Locate the cell with the specified text and output its (X, Y) center coordinate. 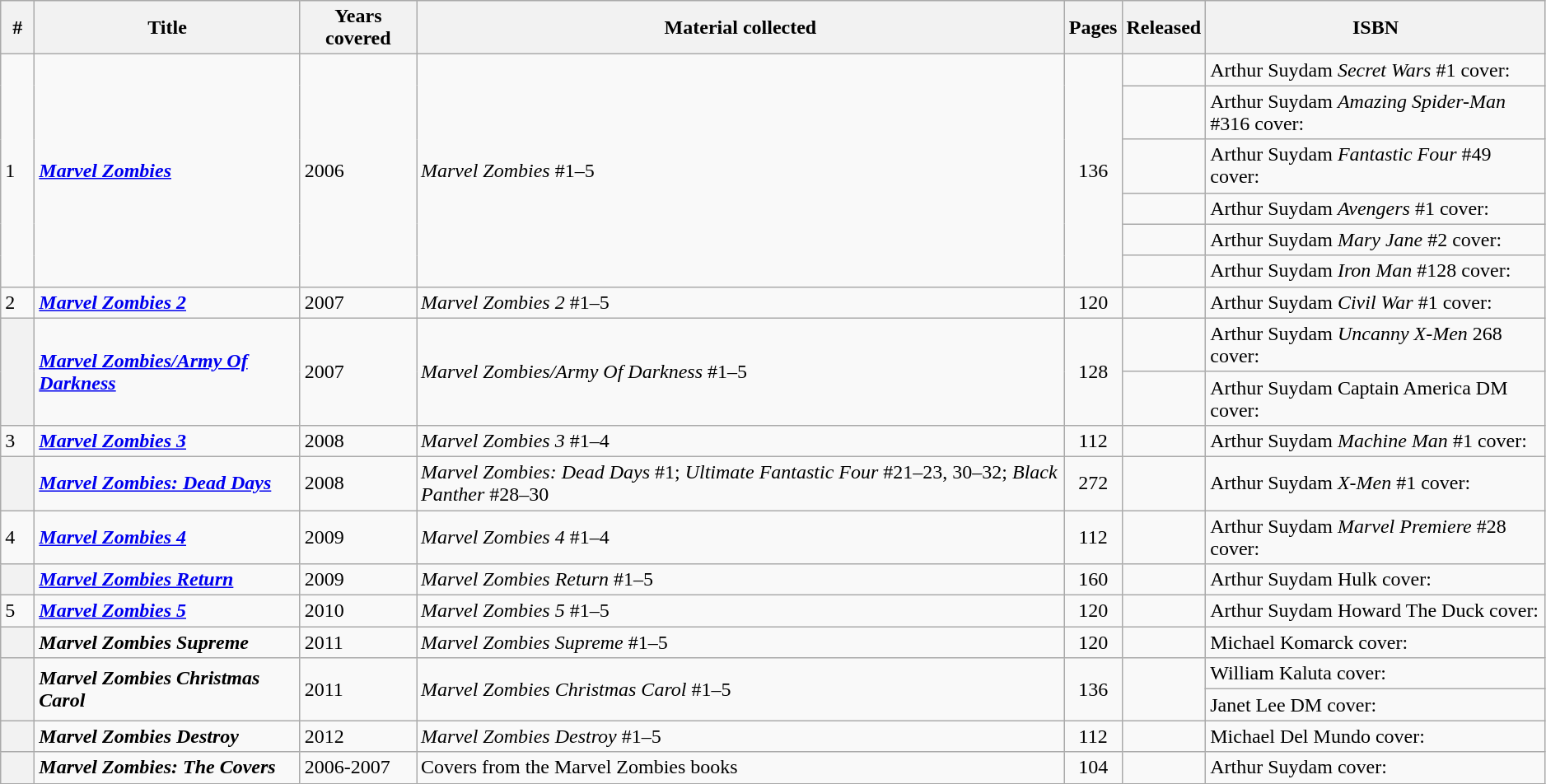
1 (18, 170)
Arthur Suydam Secret Wars #1 cover: (1376, 70)
2012 (357, 736)
Marvel Zombies Supreme #1–5 (741, 642)
Arthur Suydam Civil War #1 cover: (1376, 302)
Marvel Zombies Return (167, 580)
2006-2007 (357, 768)
Arthur Suydam Mary Jane #2 cover: (1376, 240)
3 (18, 441)
Marvel Zombies 2 (167, 302)
Marvel Zombies/Army Of Darkness #1–5 (741, 371)
Arthur Suydam X-Men #1 cover: (1376, 483)
Covers from the Marvel Zombies books (741, 768)
2010 (357, 611)
ISBN (1376, 28)
Arthur Suydam Hulk cover: (1376, 580)
Marvel Zombies Supreme (167, 642)
Arthur Suydam Machine Man #1 cover: (1376, 441)
Marvel Zombies (167, 170)
Marvel Zombies 5 (167, 611)
Marvel Zombies #1–5 (741, 170)
William Kaluta cover: (1376, 674)
Arthur Suydam Avengers #1 cover: (1376, 208)
Arthur Suydam Uncanny X-Men 268 cover: (1376, 344)
Arthur Suydam Fantastic Four #49 cover: (1376, 166)
Janet Lee DM cover: (1376, 705)
5 (18, 611)
Title (167, 28)
Marvel Zombies Christmas Carol (167, 689)
Marvel Zombies Destroy #1–5 (741, 736)
104 (1093, 768)
Arthur Suydam cover: (1376, 768)
Marvel Zombies Return #1–5 (741, 580)
Marvel Zombies: Dead Days #1; Ultimate Fantastic Four #21–23, 30–32; Black Panther #28–30 (741, 483)
Released (1164, 28)
Arthur Suydam Captain America DM cover: (1376, 399)
Arthur Suydam Amazing Spider-Man #316 cover: (1376, 112)
2006 (357, 170)
Pages (1093, 28)
272 (1093, 483)
Marvel Zombies 2 #1–5 (741, 302)
160 (1093, 580)
4 (18, 537)
Years covered (357, 28)
# (18, 28)
128 (1093, 371)
Arthur Suydam Iron Man #128 cover: (1376, 271)
Marvel Zombies 3 (167, 441)
Material collected (741, 28)
Arthur Suydam Howard The Duck cover: (1376, 611)
Marvel Zombies/Army Of Darkness (167, 371)
Arthur Suydam Marvel Premiere #28 cover: (1376, 537)
Marvel Zombies Destroy (167, 736)
Marvel Zombies 5 #1–5 (741, 611)
Michael Del Mundo cover: (1376, 736)
Marvel Zombies 4 (167, 537)
Marvel Zombies 3 #1–4 (741, 441)
2 (18, 302)
Marvel Zombies 4 #1–4 (741, 537)
Marvel Zombies: Dead Days (167, 483)
Michael Komarck cover: (1376, 642)
Marvel Zombies: The Covers (167, 768)
Marvel Zombies Christmas Carol #1–5 (741, 689)
